Pinpoint the cell where the given text exists, returning its (x, y) midpoint coordinate. 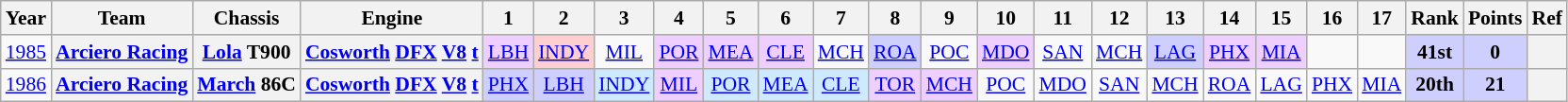
16 (1332, 18)
1 (509, 18)
Points (1495, 18)
20th (1434, 85)
Engine (392, 18)
Rank (1434, 18)
8 (895, 18)
21 (1495, 85)
14 (1230, 18)
2 (563, 18)
17 (1381, 18)
1985 (26, 52)
41st (1434, 52)
1986 (26, 85)
Team (122, 18)
13 (1174, 18)
Year (26, 18)
0 (1495, 52)
11 (1063, 18)
4 (678, 18)
6 (786, 18)
3 (624, 18)
5 (730, 18)
Ref (1547, 18)
10 (1006, 18)
9 (950, 18)
Chassis (247, 18)
12 (1119, 18)
7 (841, 18)
15 (1281, 18)
March 86C (247, 85)
TOR (895, 85)
Lola T900 (247, 52)
